For the text-containing cell, return its midpoint in [x, y] coordinate format. 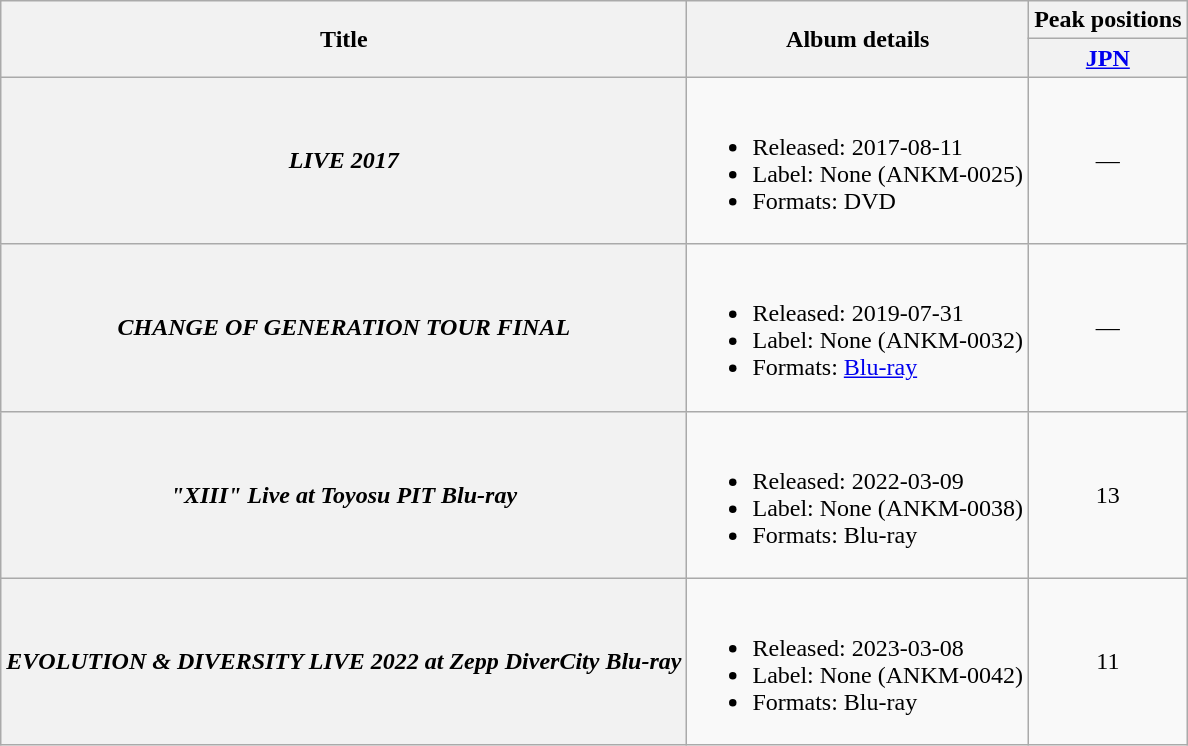
"XIII" Live at Toyosu PIT Blu-ray [344, 494]
EVOLUTION & DIVERSITY LIVE 2022 at Zepp DiverCity Blu-ray [344, 662]
CHANGE OF GENERATION TOUR FINAL [344, 328]
13 [1108, 494]
JPN [1108, 58]
LIVE 2017 [344, 160]
Peak positions [1108, 20]
Title [344, 39]
Released: 2019-07-31Label: None (ANKM-0032)Formats: Blu-ray [858, 328]
Released: 2022-03-09Label: None (ANKM-0038)Formats: Blu-ray [858, 494]
11 [1108, 662]
Released: 2017-08-11Label: None (ANKM-0025)Formats: DVD [858, 160]
Released: 2023-03-08Label: None (ANKM-0042)Formats: Blu-ray [858, 662]
Album details [858, 39]
